Return (x, y) of the center of cell containing provided text 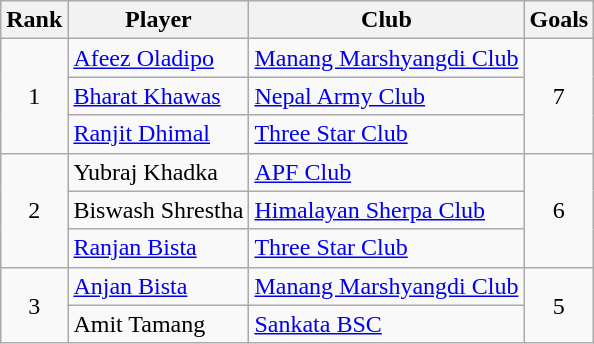
Rank (34, 20)
Yubraj Khadka (158, 172)
APF Club (386, 172)
2 (34, 210)
Nepal Army Club (386, 96)
Amit Tamang (158, 324)
6 (559, 210)
Afeez Oladipo (158, 58)
Bharat Khawas (158, 96)
Player (158, 20)
Biswash Shrestha (158, 210)
Anjan Bista (158, 286)
Club (386, 20)
Ranjan Bista (158, 248)
Himalayan Sherpa Club (386, 210)
7 (559, 96)
Ranjit Dhimal (158, 134)
Sankata BSC (386, 324)
3 (34, 305)
5 (559, 305)
Goals (559, 20)
1 (34, 96)
